From the cell containing the given text, extract its center point as [X, Y] coordinate. 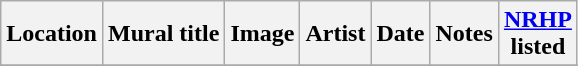
Date [400, 34]
Image [262, 34]
NRHPlisted [538, 34]
Notes [464, 34]
Artist [336, 34]
Location [52, 34]
Mural title [163, 34]
